Search for the cell housing the specified text and yield its (x, y) center coordinate. 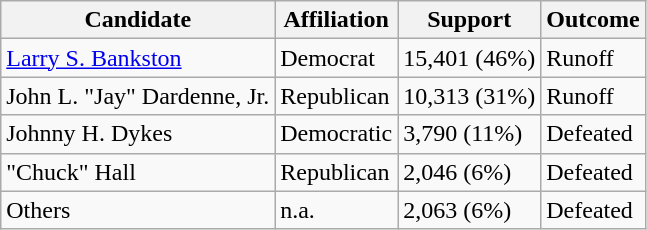
2,063 (6%) (470, 210)
Larry S. Bankston (138, 58)
Others (138, 210)
Democratic (336, 134)
15,401 (46%) (470, 58)
Democrat (336, 58)
10,313 (31%) (470, 96)
"Chuck" Hall (138, 172)
n.a. (336, 210)
3,790 (11%) (470, 134)
Candidate (138, 20)
John L. "Jay" Dardenne, Jr. (138, 96)
2,046 (6%) (470, 172)
Affiliation (336, 20)
Support (470, 20)
Johnny H. Dykes (138, 134)
Outcome (593, 20)
